Determine the (X, Y) coordinate at the center of the cell enclosing the given text.  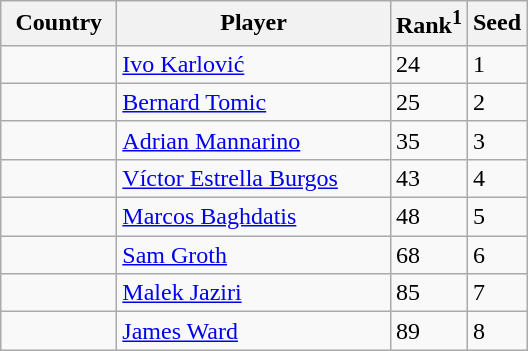
Rank1 (428, 24)
35 (428, 140)
6 (496, 255)
24 (428, 64)
8 (496, 331)
2 (496, 102)
3 (496, 140)
Malek Jaziri (254, 293)
Seed (496, 24)
James Ward (254, 331)
7 (496, 293)
89 (428, 331)
5 (496, 217)
1 (496, 64)
Marcos Baghdatis (254, 217)
Víctor Estrella Burgos (254, 178)
Sam Groth (254, 255)
25 (428, 102)
43 (428, 178)
4 (496, 178)
Ivo Karlović (254, 64)
Adrian Mannarino (254, 140)
Country (59, 24)
68 (428, 255)
Player (254, 24)
48 (428, 217)
85 (428, 293)
Bernard Tomic (254, 102)
